Return the [X, Y] coordinate for the center point of the cell that contains the specified text.  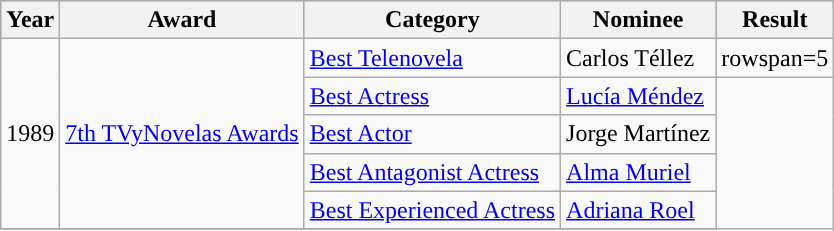
Best Antagonist Actress [432, 172]
Jorge Martínez [638, 134]
Best Telenovela [432, 58]
7th TVyNovelas Awards [182, 134]
Best Experienced Actress [432, 210]
Lucía Méndez [638, 96]
Best Actor [432, 134]
Alma Muriel [638, 172]
Category [432, 20]
Year [30, 20]
Result [775, 20]
Adriana Roel [638, 210]
Award [182, 20]
Best Actress [432, 96]
Carlos Téllez [638, 58]
1989 [30, 134]
Nominee [638, 20]
rowspan=5 [775, 58]
